Identify which cell holds the provided text, then report its [x, y] central coordinate. 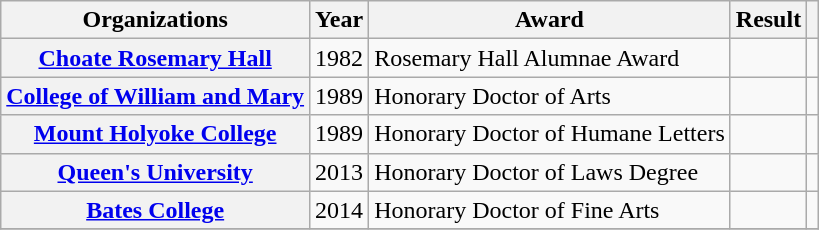
1982 [340, 58]
Honorary Doctor of Laws Degree [550, 172]
Award [550, 20]
Bates College [156, 210]
Honorary Doctor of Fine Arts [550, 210]
Result [768, 20]
Honorary Doctor of Arts [550, 96]
Honorary Doctor of Humane Letters [550, 134]
Rosemary Hall Alumnae Award [550, 58]
Year [340, 20]
Organizations [156, 20]
Queen's University [156, 172]
Choate Rosemary Hall [156, 58]
2013 [340, 172]
2014 [340, 210]
Mount Holyoke College [156, 134]
College of William and Mary [156, 96]
